For the text-containing cell, return its midpoint in [x, y] coordinate format. 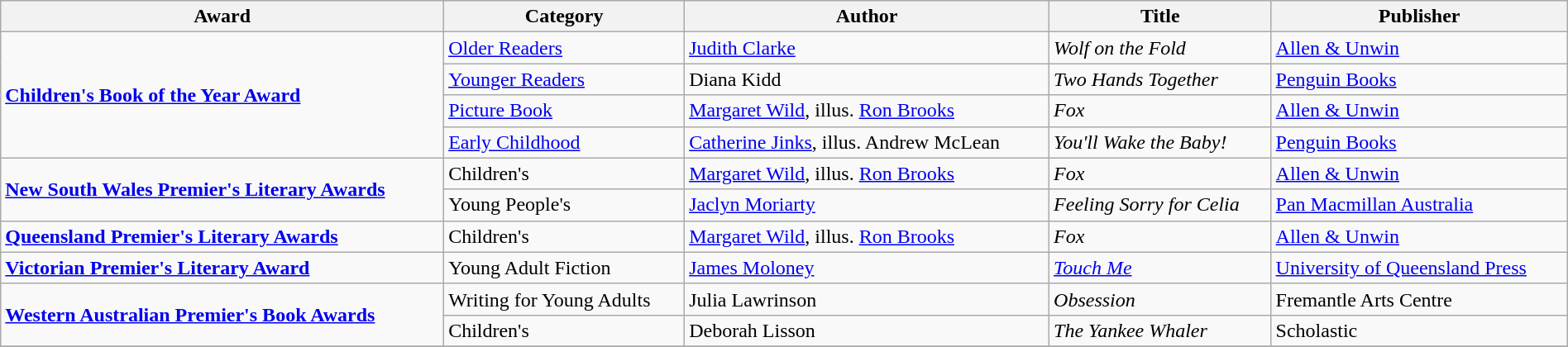
Western Australian Premier's Book Awards [222, 315]
University of Queensland Press [1419, 268]
Feeling Sorry for Celia [1161, 205]
Jaclyn Moriarty [867, 205]
The Yankee Whaler [1161, 330]
Fremantle Arts Centre [1419, 299]
Two Hands Together [1161, 79]
Touch Me [1161, 268]
New South Wales Premier's Literary Awards [222, 189]
Author [867, 17]
Publisher [1419, 17]
Younger Readers [564, 79]
Young People's [564, 205]
Award [222, 17]
Victorian Premier's Literary Award [222, 268]
Picture Book [564, 111]
Title [1161, 17]
Scholastic [1419, 330]
Wolf on the Fold [1161, 48]
James Moloney [867, 268]
Catherine Jinks, illus. Andrew McLean [867, 142]
Pan Macmillan Australia [1419, 205]
You'll Wake the Baby! [1161, 142]
Children's Book of the Year Award [222, 95]
Writing for Young Adults [564, 299]
Deborah Lisson [867, 330]
Obsession [1161, 299]
Diana Kidd [867, 79]
Judith Clarke [867, 48]
Category [564, 17]
Early Childhood [564, 142]
Queensland Premier's Literary Awards [222, 236]
Julia Lawrinson [867, 299]
Older Readers [564, 48]
Young Adult Fiction [564, 268]
